Capture the cell that displays the provided text and extract its [x, y] central coordinate. 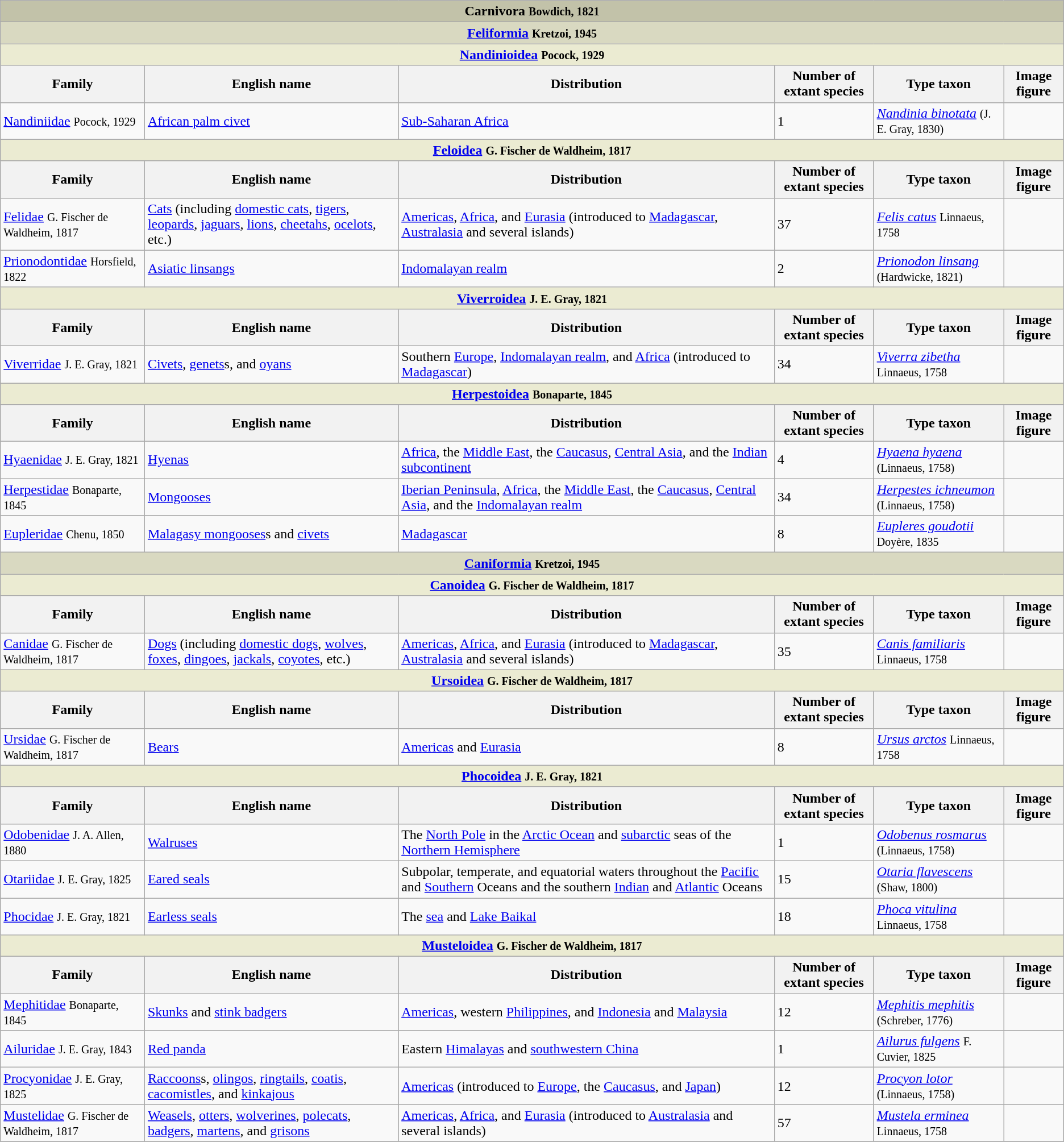
Skunks and stink badgers [271, 1012]
Eupleridae Chenu, 1850 [73, 534]
Southern Europe, Indomalayan realm, and Africa (introduced to Madagascar) [587, 364]
Herpestidae Bonaparte, 1845 [73, 497]
Nandinia binotata (J. E. Gray, 1830) [938, 121]
Mephitidae Bonaparte, 1845 [73, 1012]
Sub-Saharan Africa [587, 121]
Eared seals [271, 879]
Mustelidae G. Fischer de Waldheim, 1817 [73, 1123]
Ursoidea G. Fischer de Waldheim, 1817 [532, 680]
Africa, the Middle East, the Caucasus, Central Asia, and the Indian subcontinent [587, 460]
Ursidae G. Fischer de Waldheim, 1817 [73, 747]
4 [824, 460]
Procyonidae J. E. Gray, 1825 [73, 1086]
Ursus arctos Linnaeus, 1758 [938, 747]
Walruses [271, 842]
Nandiniidae Pocock, 1929 [73, 121]
Herpestes ichneumon (Linnaeus, 1758) [938, 497]
Nandinioidea Pocock, 1929 [532, 55]
Feliformia Kretzoi, 1945 [532, 33]
Eastern Himalayas and southwestern China [587, 1049]
Prionodon linsang (Hardwicke, 1821) [938, 268]
Mongooses [271, 497]
Hyaena hyaena (Linnaeus, 1758) [938, 460]
Americas, Africa, and Eurasia (introduced to Australasia and several islands) [587, 1123]
Phoca vitulina Linnaeus, 1758 [938, 916]
Earless seals [271, 916]
Viverroidea J. E. Gray, 1821 [532, 298]
Ailuridae J. E. Gray, 1843 [73, 1049]
Hyenas [271, 460]
Otaria flavescens (Shaw, 1800) [938, 879]
Caniformia Kretzoi, 1945 [532, 563]
Phocoidea J. E. Gray, 1821 [532, 776]
37 [824, 224]
Feloidea G. Fischer de Waldheim, 1817 [532, 150]
Herpestoidea Bonaparte, 1845 [532, 394]
Viverridae J. E. Gray, 1821 [73, 364]
Phocidae J. E. Gray, 1821 [73, 916]
Felis catus Linnaeus, 1758 [938, 224]
Otariidae J. E. Gray, 1825 [73, 879]
Canoidea G. Fischer de Waldheim, 1817 [532, 585]
Americas (introduced to Europe, the Caucasus, and Japan) [587, 1086]
Viverra zibetha Linnaeus, 1758 [938, 364]
Malagasy mongoosess and civets [271, 534]
The North Pole in the Arctic Ocean and subarctic seas of the Northern Hemisphere [587, 842]
Red panda [271, 1049]
The sea and Lake Baikal [587, 916]
Subpolar, temperate, and equatorial waters throughout the Pacific and Southern Oceans and the southern Indian and Atlantic Oceans [587, 879]
Ailurus fulgens F. Cuvier, 1825 [938, 1049]
Mephitis mephitis (Schreber, 1776) [938, 1012]
Felidae G. Fischer de Waldheim, 1817 [73, 224]
Americas, western Philippines, and Indonesia and Malaysia [587, 1012]
Madagascar [587, 534]
Cats (including domestic cats, tigers, leopards, jaguars, lions, cheetahs, ocelots, etc.) [271, 224]
2 [824, 268]
Prionodontidae Horsfield, 1822 [73, 268]
57 [824, 1123]
Canidae G. Fischer de Waldheim, 1817 [73, 651]
Mustela erminea Linnaeus, 1758 [938, 1123]
Odobenidae J. A. Allen, 1880 [73, 842]
Weasels, otters, wolverines, polecats, badgers, martens, and grisons [271, 1123]
Civets, genetss, and oyans [271, 364]
Raccoonss, olingos, ringtails, coatis, cacomistles, and kinkajous [271, 1086]
African palm civet [271, 121]
Indomalayan realm [587, 268]
Asiatic linsangs [271, 268]
Iberian Peninsula, Africa, the Middle East, the Caucasus, Central Asia, and the Indomalayan realm [587, 497]
18 [824, 916]
Odobenus rosmarus (Linnaeus, 1758) [938, 842]
Musteloidea G. Fischer de Waldheim, 1817 [532, 946]
35 [824, 651]
Eupleres goudotii Doyère, 1835 [938, 534]
Carnivora Bowdich, 1821 [532, 11]
Americas and Eurasia [587, 747]
15 [824, 879]
Hyaenidae J. E. Gray, 1821 [73, 460]
Procyon lotor (Linnaeus, 1758) [938, 1086]
Bears [271, 747]
Dogs (including domestic dogs, wolves, foxes, dingoes, jackals, coyotes, etc.) [271, 651]
Canis familiaris Linnaeus, 1758 [938, 651]
